Determine the [X, Y] coordinate at the center of the cell enclosing the given text.  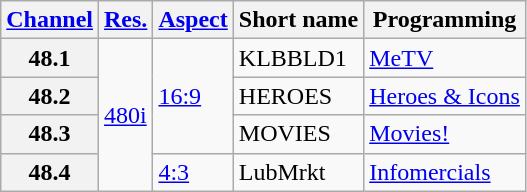
KLBBLD1 [298, 58]
Programming [445, 20]
4:3 [193, 172]
48.3 [50, 134]
MOVIES [298, 134]
MeTV [445, 58]
Heroes & Icons [445, 96]
48.4 [50, 172]
Infomercials [445, 172]
HEROES [298, 96]
Aspect [193, 20]
480i [126, 115]
LubMrkt [298, 172]
48.2 [50, 96]
48.1 [50, 58]
Short name [298, 20]
16:9 [193, 96]
Movies! [445, 134]
Res. [126, 20]
Channel [50, 20]
